Determine the [X, Y] coordinate at the center of the cell enclosing the given text.  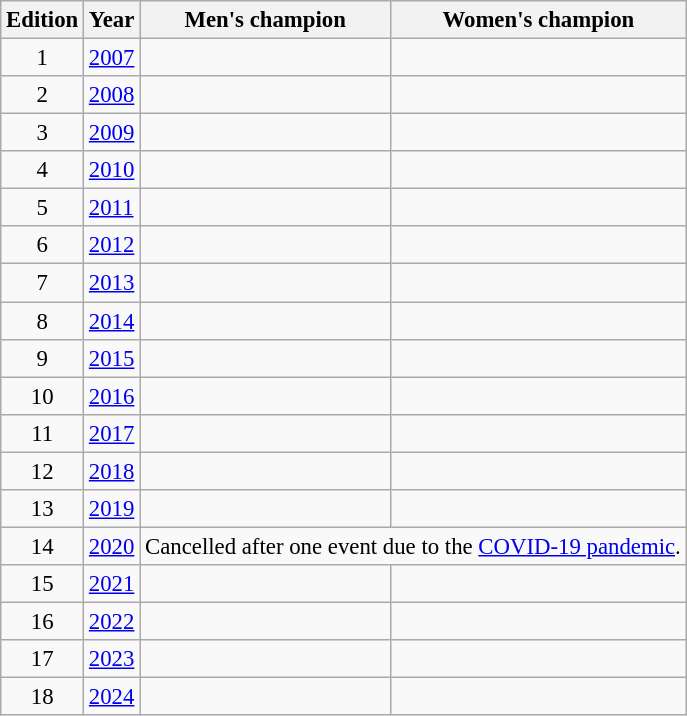
15 [42, 584]
12 [42, 471]
2021 [112, 584]
2010 [112, 170]
1 [42, 58]
2008 [112, 95]
2011 [112, 208]
4 [42, 170]
2016 [112, 396]
2019 [112, 509]
2018 [112, 471]
2020 [112, 546]
Women's champion [538, 20]
Cancelled after one event due to the COVID-19 pandemic. [413, 546]
Edition [42, 20]
17 [42, 659]
14 [42, 546]
2012 [112, 245]
Men's champion [266, 20]
13 [42, 509]
10 [42, 396]
2 [42, 95]
16 [42, 621]
2009 [112, 133]
2013 [112, 283]
2015 [112, 358]
2022 [112, 621]
18 [42, 697]
7 [42, 283]
3 [42, 133]
2017 [112, 433]
Year [112, 20]
11 [42, 433]
6 [42, 245]
2024 [112, 697]
2007 [112, 58]
8 [42, 321]
2023 [112, 659]
9 [42, 358]
5 [42, 208]
2014 [112, 321]
